Capture the cell that displays the provided text and extract its (x, y) central coordinate. 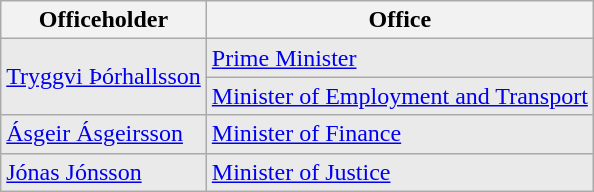
Minister of Finance (400, 134)
Tryggvi Þórhallsson (104, 77)
Officeholder (104, 20)
Prime Minister (400, 58)
Minister of Justice (400, 172)
Jónas Jónsson (104, 172)
Minister of Employment and Transport (400, 96)
Office (400, 20)
Ásgeir Ásgeirsson (104, 134)
